Return the [x, y] coordinate for the center point of the cell that contains the specified text.  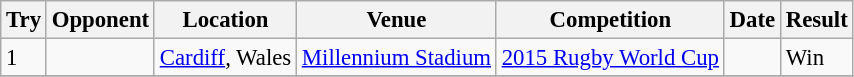
Win [816, 58]
2015 Rugby World Cup [610, 58]
Location [225, 20]
Venue [397, 20]
Date [752, 20]
Competition [610, 20]
Cardiff, Wales [225, 58]
Opponent [100, 20]
Result [816, 20]
1 [24, 58]
Millennium Stadium [397, 58]
Try [24, 20]
